From the cell containing the given text, extract its center point as [x, y] coordinate. 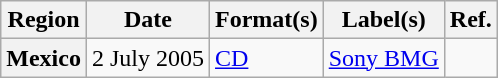
Label(s) [384, 20]
Region [44, 20]
Sony BMG [384, 58]
Mexico [44, 58]
Date [148, 20]
2 July 2005 [148, 58]
CD [267, 58]
Ref. [470, 20]
Format(s) [267, 20]
